Provide the [x, y] coordinate of the cell's center where the given text is located.  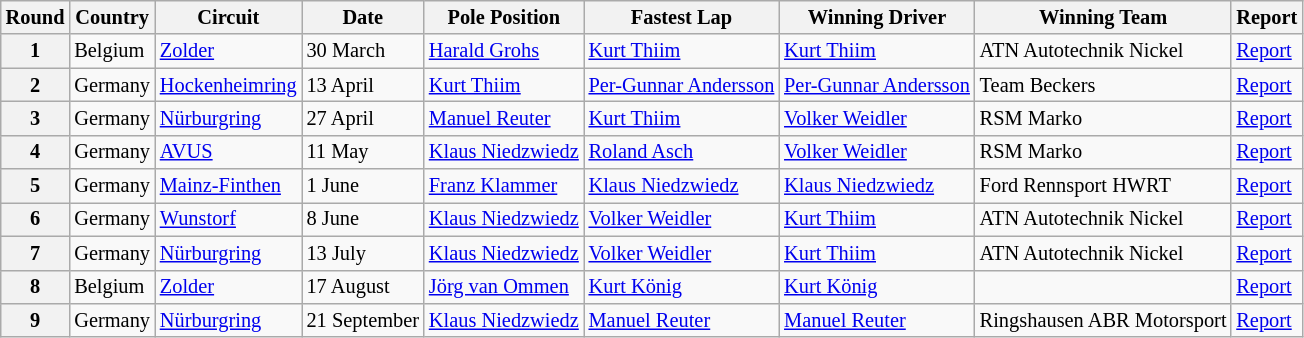
Jörg van Ommen [504, 287]
Roland Asch [682, 152]
Ford Rennsport HWRT [1104, 186]
Ringshausen ABR Motorsport [1104, 320]
6 [36, 219]
7 [36, 253]
21 September [363, 320]
13 April [363, 85]
Fastest Lap [682, 17]
3 [36, 118]
Harald Grohs [504, 51]
Winning Driver [877, 17]
8 June [363, 219]
9 [36, 320]
2 [36, 85]
Franz Klammer [504, 186]
Team Beckers [1104, 85]
1 [36, 51]
8 [36, 287]
1 June [363, 186]
Round [36, 17]
AVUS [228, 152]
11 May [363, 152]
Winning Team [1104, 17]
Pole Position [504, 17]
Mainz-Finthen [228, 186]
17 August [363, 287]
4 [36, 152]
Circuit [228, 17]
Date [363, 17]
13 July [363, 253]
30 March [363, 51]
5 [36, 186]
Country [112, 17]
Wunstorf [228, 219]
27 April [363, 118]
Hockenheimring [228, 85]
